Scan for the cell matching the given text and deliver its [X, Y] coordinate at center. 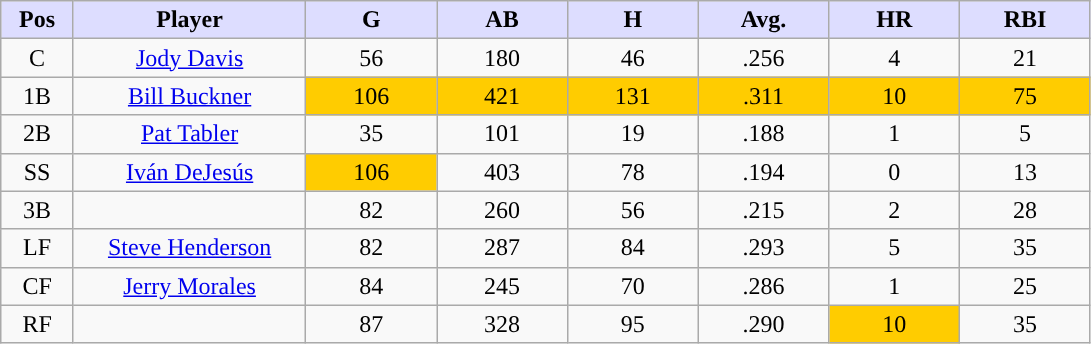
25 [1026, 286]
78 [632, 172]
21 [1026, 58]
Bill Buckner [189, 96]
260 [502, 210]
HR [894, 20]
Avg. [764, 20]
28 [1026, 210]
LF [38, 248]
H [632, 20]
2B [38, 134]
245 [502, 286]
.290 [764, 324]
Pos [38, 20]
.188 [764, 134]
AB [502, 20]
Iván DeJesús [189, 172]
1B [38, 96]
46 [632, 58]
RBI [1026, 20]
287 [502, 248]
87 [372, 324]
CF [38, 286]
Jody Davis [189, 58]
2 [894, 210]
421 [502, 96]
403 [502, 172]
.194 [764, 172]
3B [38, 210]
.286 [764, 286]
0 [894, 172]
Steve Henderson [189, 248]
RF [38, 324]
Pat Tabler [189, 134]
Player [189, 20]
C [38, 58]
.256 [764, 58]
13 [1026, 172]
75 [1026, 96]
4 [894, 58]
.293 [764, 248]
328 [502, 324]
19 [632, 134]
101 [502, 134]
131 [632, 96]
G [372, 20]
Jerry Morales [189, 286]
.215 [764, 210]
70 [632, 286]
95 [632, 324]
SS [38, 172]
180 [502, 58]
.311 [764, 96]
